Provide the [X, Y] coordinate of the cell's center where the given text is located.  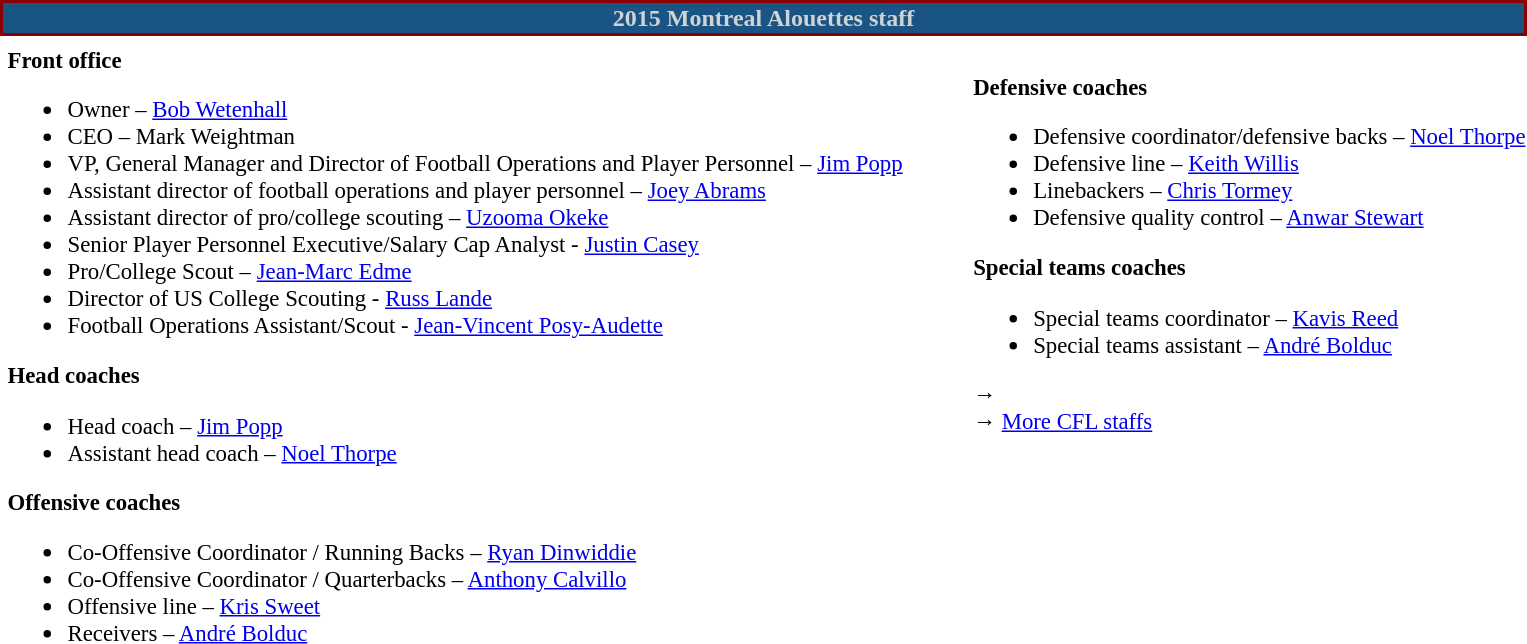
2015 Montreal Alouettes staff [764, 18]
